Find where the given text appears and provide that cell's center as [x, y] coordinate. 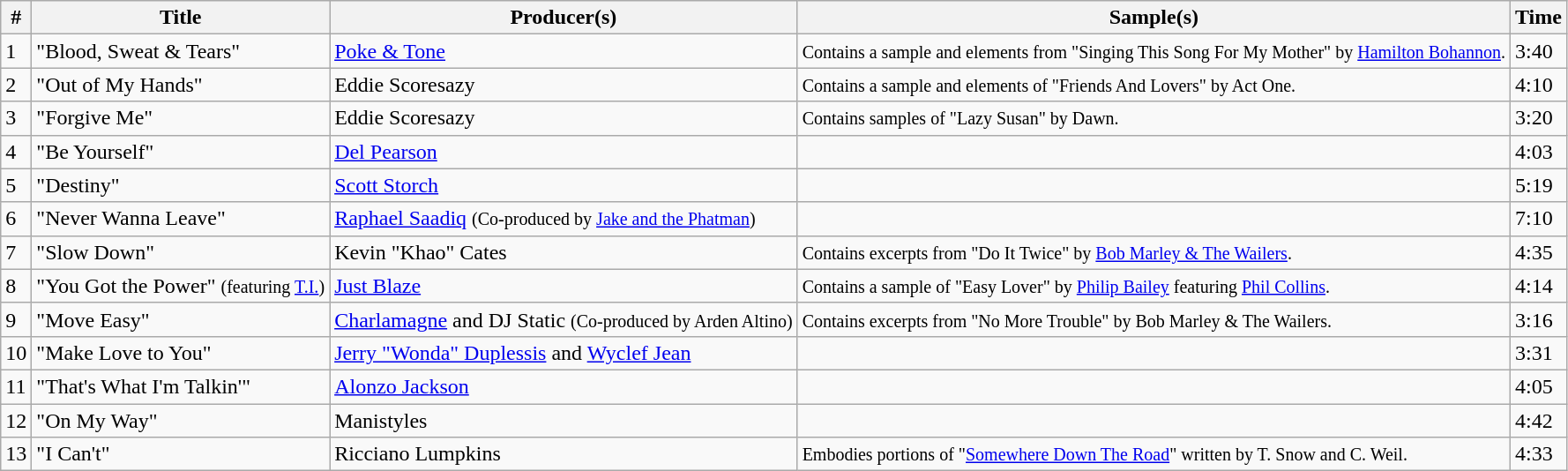
Contains a sample and elements from "Singing This Song For My Mother" by Hamilton Bohannon. [1154, 51]
Scott Storch [564, 185]
4:33 [1538, 454]
Producer(s) [564, 18]
Contains a sample and elements of "Friends And Lovers" by Act One. [1154, 85]
6 [16, 219]
Contains samples of "Lazy Susan" by Dawn. [1154, 118]
Kevin "Khao" Cates [564, 252]
13 [16, 454]
Ricciano Lumpkins [564, 454]
3:40 [1538, 51]
4:14 [1538, 286]
"Be Yourself" [181, 152]
2 [16, 85]
"Destiny" [181, 185]
4:35 [1538, 252]
9 [16, 319]
10 [16, 353]
5 [16, 185]
Alonzo Jackson [564, 386]
4:10 [1538, 85]
Charlamagne and DJ Static (Co-produced by Arden Altino) [564, 319]
Raphael Saadiq (Co-produced by Jake and the Phatman) [564, 219]
Just Blaze [564, 286]
"Make Love to You" [181, 353]
4:05 [1538, 386]
"On My Way" [181, 421]
11 [16, 386]
4:42 [1538, 421]
3:16 [1538, 319]
"Never Wanna Leave" [181, 219]
Embodies portions of "Somewhere Down The Road" written by T. Snow and C. Weil. [1154, 454]
Sample(s) [1154, 18]
Jerry "Wonda" Duplessis and Wyclef Jean [564, 353]
"Move Easy" [181, 319]
"That's What I'm Talkin'" [181, 386]
"Slow Down" [181, 252]
8 [16, 286]
"Forgive Me" [181, 118]
3:20 [1538, 118]
3 [16, 118]
Contains a sample of "Easy Lover" by Philip Bailey featuring Phil Collins. [1154, 286]
7:10 [1538, 219]
"Blood, Sweat & Tears" [181, 51]
"You Got the Power" (featuring T.I.) [181, 286]
Manistyles [564, 421]
"Out of My Hands" [181, 85]
Contains excerpts from "Do It Twice" by Bob Marley & The Wailers. [1154, 252]
Contains excerpts from "No More Trouble" by Bob Marley & The Wailers. [1154, 319]
Title [181, 18]
4:03 [1538, 152]
Time [1538, 18]
7 [16, 252]
5:19 [1538, 185]
1 [16, 51]
Poke & Tone [564, 51]
"I Can't" [181, 454]
Del Pearson [564, 152]
3:31 [1538, 353]
4 [16, 152]
# [16, 18]
12 [16, 421]
